Find where the given text appears and provide that cell's center as (X, Y) coordinate. 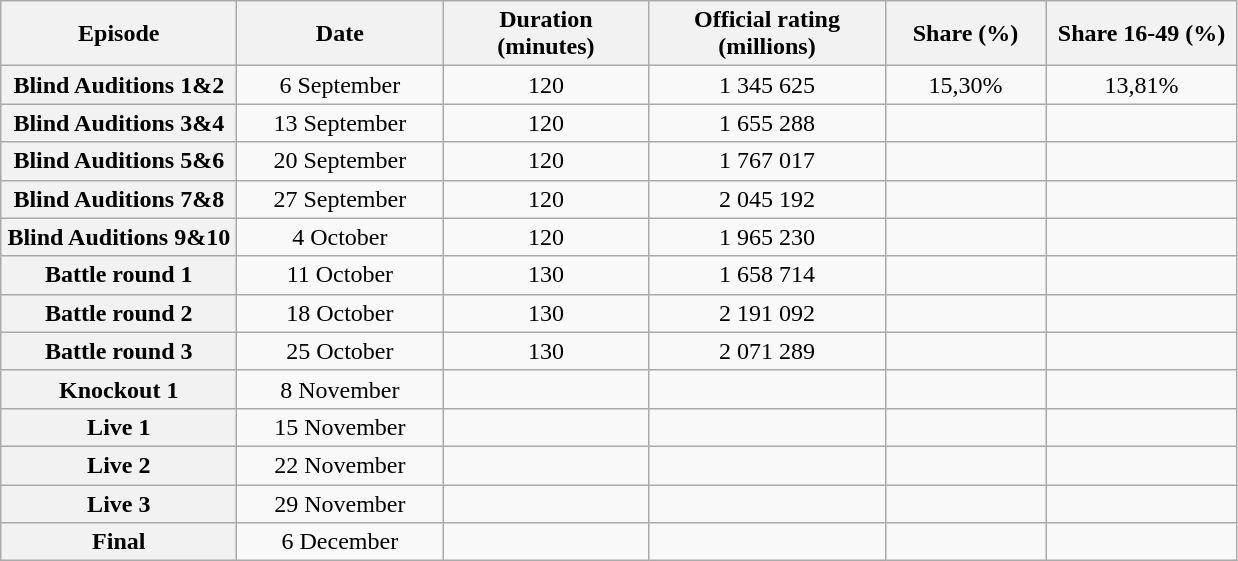
Battle round 1 (119, 275)
Share (%) (966, 34)
2 071 289 (767, 351)
6 September (340, 85)
Final (119, 542)
Official rating(millions) (767, 34)
8 November (340, 389)
Blind Auditions 9&10 (119, 237)
1 345 625 (767, 85)
13,81% (1142, 85)
Live 1 (119, 427)
Battle round 3 (119, 351)
29 November (340, 503)
15 November (340, 427)
4 October (340, 237)
6 December (340, 542)
1 655 288 (767, 123)
Blind Auditions 7&8 (119, 199)
13 September (340, 123)
1 767 017 (767, 161)
Battle round 2 (119, 313)
11 October (340, 275)
15,30% (966, 85)
2 191 092 (767, 313)
Blind Auditions 1&2 (119, 85)
Duration (minutes) (546, 34)
Share 16-49 (%) (1142, 34)
20 September (340, 161)
Blind Auditions 3&4 (119, 123)
Knockout 1 (119, 389)
25 October (340, 351)
Live 3 (119, 503)
2 045 192 (767, 199)
Live 2 (119, 465)
1 965 230 (767, 237)
18 October (340, 313)
Blind Auditions 5&6 (119, 161)
22 November (340, 465)
Date (340, 34)
Episode (119, 34)
1 658 714 (767, 275)
27 September (340, 199)
